Return [x, y] of the center of cell containing provided text 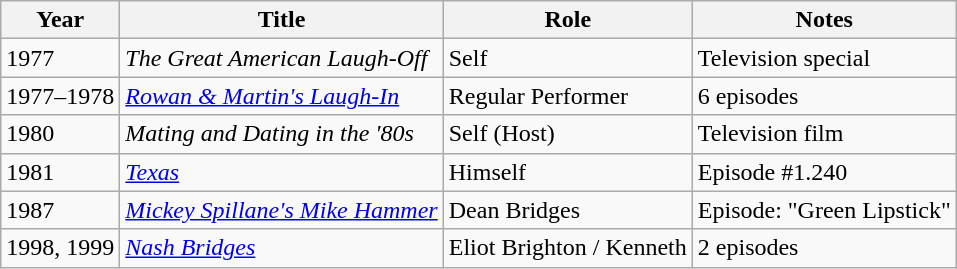
Eliot Brighton / Kenneth [568, 248]
Mating and Dating in the '80s [282, 134]
Self (Host) [568, 134]
1977–1978 [60, 96]
Episode #1.240 [824, 172]
Television special [824, 58]
1980 [60, 134]
Television film [824, 134]
Rowan & Martin's Laugh-In [282, 96]
Year [60, 20]
Episode: "Green Lipstick" [824, 210]
Himself [568, 172]
1987 [60, 210]
Self [568, 58]
Notes [824, 20]
1977 [60, 58]
Title [282, 20]
2 episodes [824, 248]
Regular Performer [568, 96]
Mickey Spillane's Mike Hammer [282, 210]
Dean Bridges [568, 210]
Role [568, 20]
1981 [60, 172]
Texas [282, 172]
6 episodes [824, 96]
Nash Bridges [282, 248]
The Great American Laugh-Off [282, 58]
1998, 1999 [60, 248]
